Return the (x, y) coordinate for the center point of the cell that contains the specified text.  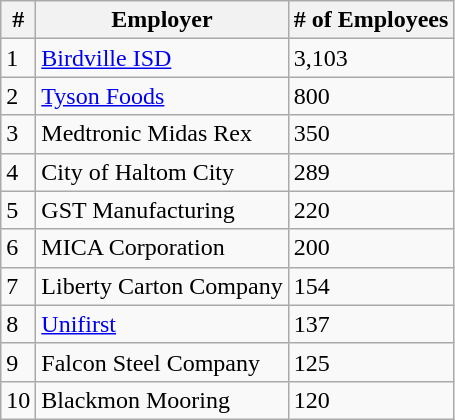
289 (371, 172)
9 (18, 362)
120 (371, 400)
3,103 (371, 58)
5 (18, 210)
Falcon Steel Company (162, 362)
4 (18, 172)
City of Haltom City (162, 172)
Birdville ISD (162, 58)
GST Manufacturing (162, 210)
125 (371, 362)
Medtronic Midas Rex (162, 134)
10 (18, 400)
220 (371, 210)
200 (371, 248)
2 (18, 96)
3 (18, 134)
154 (371, 286)
6 (18, 248)
Employer (162, 20)
Tyson Foods (162, 96)
137 (371, 324)
8 (18, 324)
# (18, 20)
Liberty Carton Company (162, 286)
# of Employees (371, 20)
1 (18, 58)
7 (18, 286)
800 (371, 96)
MICA Corporation (162, 248)
Unifirst (162, 324)
350 (371, 134)
Blackmon Mooring (162, 400)
